Extract the [X, Y] coordinate from the center of the cell holding the provided text.  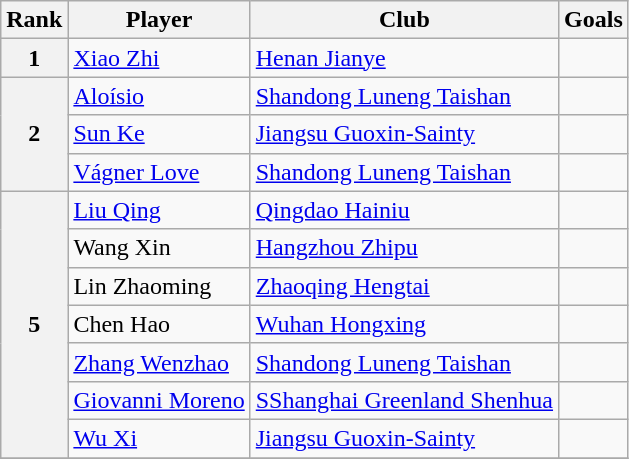
5 [34, 324]
Hangzhou Zhipu [404, 248]
SShanghai Greenland Shenhua [404, 400]
Qingdao Hainiu [404, 210]
Rank [34, 20]
Aloísio [159, 96]
Vágner Love [159, 172]
Chen Hao [159, 324]
Club [404, 20]
Zhang Wenzhao [159, 362]
Xiao Zhi [159, 58]
Wu Xi [159, 438]
Wuhan Hongxing [404, 324]
Giovanni Moreno [159, 400]
Goals [594, 20]
Wang Xin [159, 248]
Liu Qing [159, 210]
1 [34, 58]
Player [159, 20]
Sun Ke [159, 134]
Henan Jianye [404, 58]
2 [34, 134]
Zhaoqing Hengtai [404, 286]
Lin Zhaoming [159, 286]
